Determine the [X, Y] coordinate at the center of the cell enclosing the given text.  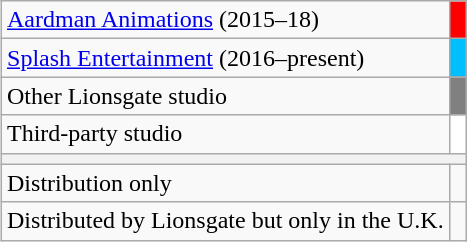
Third-party studio [226, 134]
Splash Entertainment (2016–present) [226, 58]
Other Lionsgate studio [226, 96]
Aardman Animations (2015–18) [226, 20]
Distributed by Lionsgate but only in the U.K. [226, 221]
Distribution only [226, 183]
